For the text-containing cell, return its midpoint in [X, Y] coordinate format. 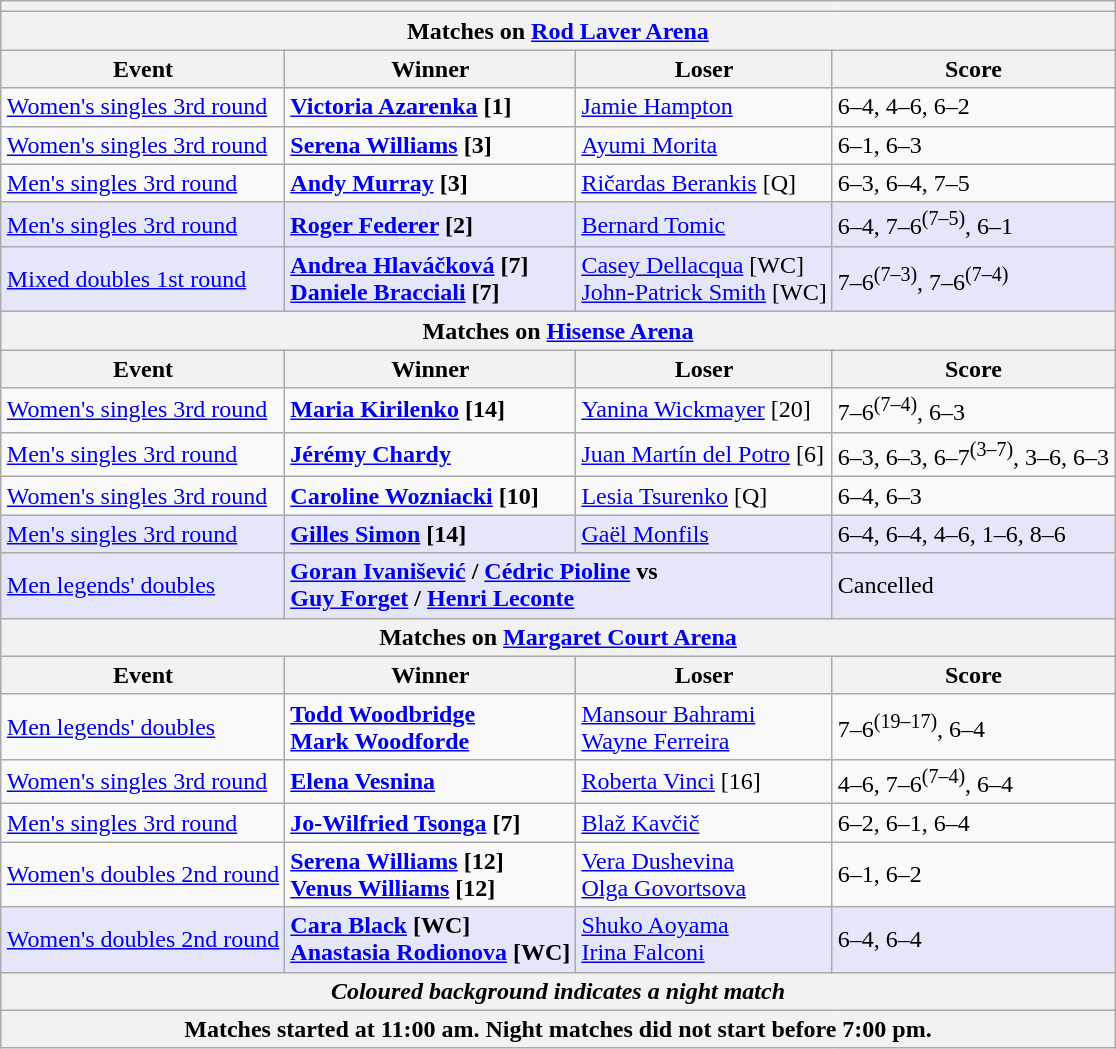
Maria Kirilenko [14] [430, 410]
Cara Black [WC] Anastasia Rodionova [WC] [430, 940]
6–4, 6–4, 4–6, 1–6, 8–6 [973, 534]
Matches on Rod Laver Arena [558, 31]
Serena Williams [3] [430, 145]
Goran Ivanišević / Cédric Pioline vs Guy Forget / Henri Leconte [559, 586]
Matches on Margaret Court Arena [558, 637]
Ričardas Berankis [Q] [704, 183]
6–4, 6–3 [973, 496]
Cancelled [973, 586]
Coloured background indicates a night match [558, 991]
Lesia Tsurenko [Q] [704, 496]
Blaž Kavčič [704, 823]
4–6, 7–6(7–4), 6–4 [973, 782]
7–6(19–17), 6–4 [973, 726]
Yanina Wickmayer [20] [704, 410]
Serena Williams [12] Venus Williams [12] [430, 874]
6–4, 4–6, 6–2 [973, 107]
6–3, 6–3, 6–7(3–7), 3–6, 6–3 [973, 454]
Jamie Hampton [704, 107]
Jérémy Chardy [430, 454]
Ayumi Morita [704, 145]
Roberta Vinci [16] [704, 782]
7–6(7–3), 7–6(7–4) [973, 280]
Matches on Hisense Arena [558, 331]
Victoria Azarenka [1] [430, 107]
Todd Woodbridge Mark Woodforde [430, 726]
Mansour Bahrami Wayne Ferreira [704, 726]
Jo-Wilfried Tsonga [7] [430, 823]
Vera Dushevina Olga Govortsova [704, 874]
Elena Vesnina [430, 782]
Gaël Monfils [704, 534]
6–1, 6–2 [973, 874]
6–4, 7–6(7–5), 6–1 [973, 224]
Casey Dellacqua [WC] John-Patrick Smith [WC] [704, 280]
Mixed doubles 1st round [142, 280]
Shuko Aoyama Irina Falconi [704, 940]
Matches started at 11:00 am. Night matches did not start before 7:00 pm. [558, 1029]
Bernard Tomic [704, 224]
Gilles Simon [14] [430, 534]
Andrea Hlaváčková [7] Daniele Bracciali [7] [430, 280]
Roger Federer [2] [430, 224]
6–1, 6–3 [973, 145]
Caroline Wozniacki [10] [430, 496]
6–2, 6–1, 6–4 [973, 823]
Andy Murray [3] [430, 183]
7–6(7–4), 6–3 [973, 410]
Juan Martín del Potro [6] [704, 454]
6–4, 6–4 [973, 940]
6–3, 6–4, 7–5 [973, 183]
